Identify which cell holds the provided text, then report its (x, y) central coordinate. 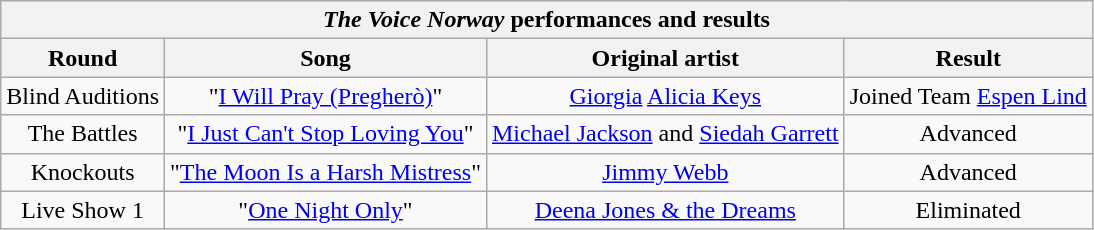
Eliminated (968, 210)
Original artist (665, 58)
Live Show 1 (83, 210)
Result (968, 58)
Song (326, 58)
Giorgia Alicia Keys (665, 96)
"The Moon Is a Harsh Mistress" (326, 172)
Knockouts (83, 172)
Deena Jones & the Dreams (665, 210)
Jimmy Webb (665, 172)
"I Will Pray (Pregherò)" (326, 96)
Round (83, 58)
"One Night Only" (326, 210)
Blind Auditions (83, 96)
The Battles (83, 134)
"I Just Can't Stop Loving You" (326, 134)
Joined Team Espen Lind (968, 96)
Michael Jackson and Siedah Garrett (665, 134)
The Voice Norway performances and results (547, 20)
